Output the (x, y) coordinate of the center of the cell containing the given text.  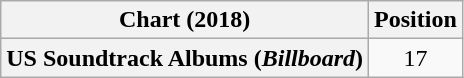
Chart (2018) (185, 20)
17 (416, 58)
Position (416, 20)
US Soundtrack Albums (Billboard) (185, 58)
